For the text-containing cell, return its midpoint in (X, Y) coordinate format. 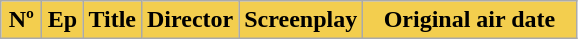
Screenplay (301, 20)
Director (190, 20)
Nº (22, 20)
Original air date (470, 20)
Title (112, 20)
Ep (62, 20)
